Locate the cell with the specified text and output its (x, y) center coordinate. 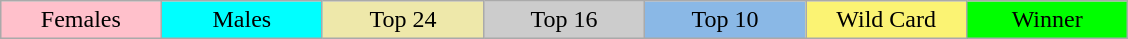
Top 10 (726, 20)
Winner (1048, 20)
Males (242, 20)
Females (80, 20)
Top 24 (402, 20)
Wild Card (886, 20)
Top 16 (564, 20)
